Scan for the cell matching the given text and deliver its [X, Y] coordinate at center. 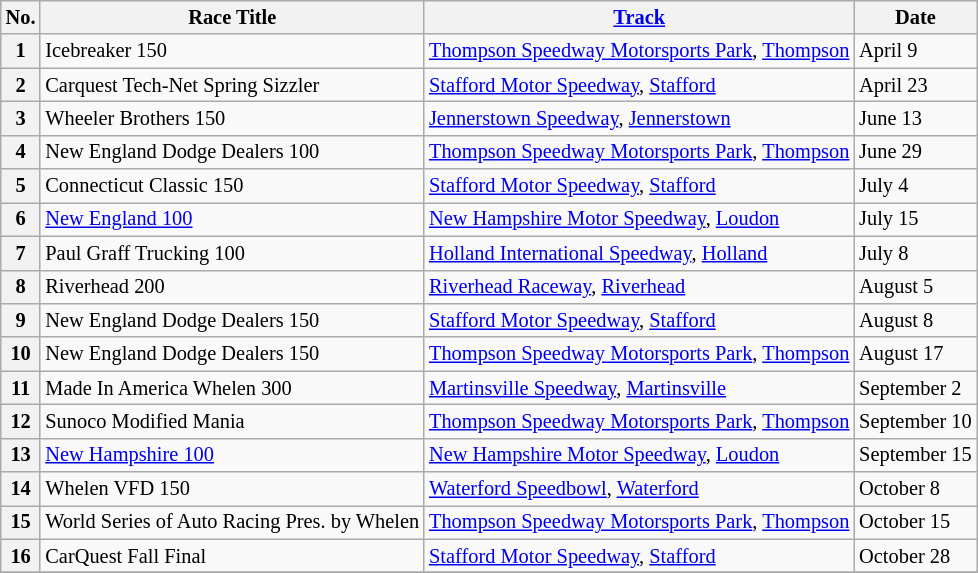
New England Dodge Dealers 100 [232, 152]
4 [21, 152]
Date [915, 17]
Sunoco Modified Mania [232, 421]
July 8 [915, 253]
New Hampshire 100 [232, 455]
15 [21, 522]
1 [21, 51]
Connecticut Classic 150 [232, 186]
New England 100 [232, 219]
Track [639, 17]
Paul Graff Trucking 100 [232, 253]
Icebreaker 150 [232, 51]
Wheeler Brothers 150 [232, 118]
October 28 [915, 556]
3 [21, 118]
August 8 [915, 320]
August 5 [915, 287]
October 8 [915, 489]
16 [21, 556]
13 [21, 455]
October 15 [915, 522]
Martinsville Speedway, Martinsville [639, 388]
April 23 [915, 85]
September 2 [915, 388]
14 [21, 489]
5 [21, 186]
9 [21, 320]
8 [21, 287]
CarQuest Fall Final [232, 556]
2 [21, 85]
Waterford Speedbowl, Waterford [639, 489]
August 17 [915, 354]
World Series of Auto Racing Pres. by Whelen [232, 522]
12 [21, 421]
11 [21, 388]
Jennerstown Speedway, Jennerstown [639, 118]
Riverhead 200 [232, 287]
Holland International Speedway, Holland [639, 253]
6 [21, 219]
No. [21, 17]
June 13 [915, 118]
July 15 [915, 219]
Made In America Whelen 300 [232, 388]
Whelen VFD 150 [232, 489]
Carquest Tech-Net Spring Sizzler [232, 85]
Race Title [232, 17]
July 4 [915, 186]
7 [21, 253]
September 10 [915, 421]
10 [21, 354]
June 29 [915, 152]
September 15 [915, 455]
April 9 [915, 51]
Riverhead Raceway, Riverhead [639, 287]
